Find where the given text appears and provide that cell's center as [X, Y] coordinate. 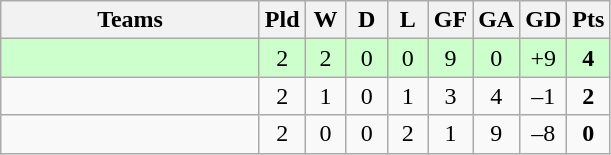
D [366, 20]
GA [496, 20]
GD [544, 20]
Pld [282, 20]
+9 [544, 58]
3 [450, 96]
Pts [588, 20]
W [326, 20]
Teams [130, 20]
–1 [544, 96]
–8 [544, 134]
GF [450, 20]
L [408, 20]
